Return (X, Y) of the center of cell containing provided text 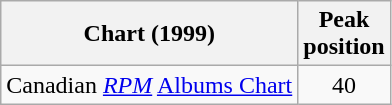
Chart (1999) (150, 34)
Canadian RPM Albums Chart (150, 85)
Peakposition (344, 34)
40 (344, 85)
